Locate the cell with the specified text and output its (X, Y) center coordinate. 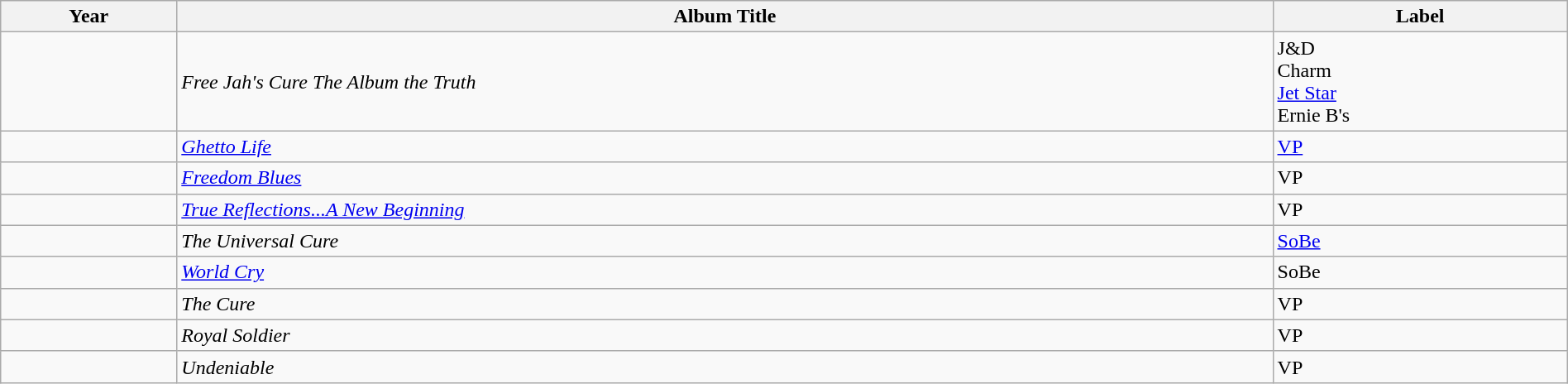
Album Title (724, 17)
Year (89, 17)
The Universal Cure (724, 241)
Undeniable (724, 367)
Free Jah's Cure The Album the Truth (724, 81)
True Reflections...A New Beginning (724, 209)
Ghetto Life (724, 146)
Label (1420, 17)
J&D Charm Jet Star Ernie B's (1420, 81)
Freedom Blues (724, 178)
Royal Soldier (724, 335)
World Cry (724, 272)
The Cure (724, 304)
